Extract the (x, y) coordinate from the center of the cell holding the provided text.  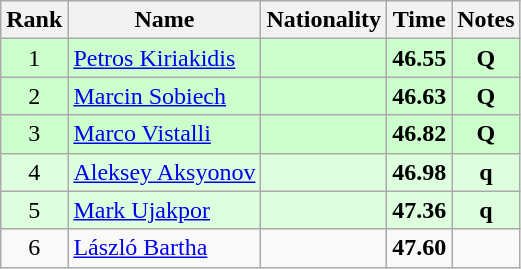
46.98 (420, 172)
1 (34, 58)
Nationality (324, 20)
Marcin Sobiech (164, 96)
46.82 (420, 134)
2 (34, 96)
Aleksey Aksyonov (164, 172)
Petros Kiriakidis (164, 58)
4 (34, 172)
Marco Vistalli (164, 134)
46.55 (420, 58)
Rank (34, 20)
3 (34, 134)
46.63 (420, 96)
Name (164, 20)
5 (34, 210)
László Bartha (164, 248)
Time (420, 20)
47.60 (420, 248)
Notes (486, 20)
47.36 (420, 210)
Mark Ujakpor (164, 210)
6 (34, 248)
